From the cell containing the given text, extract its center point as [X, Y] coordinate. 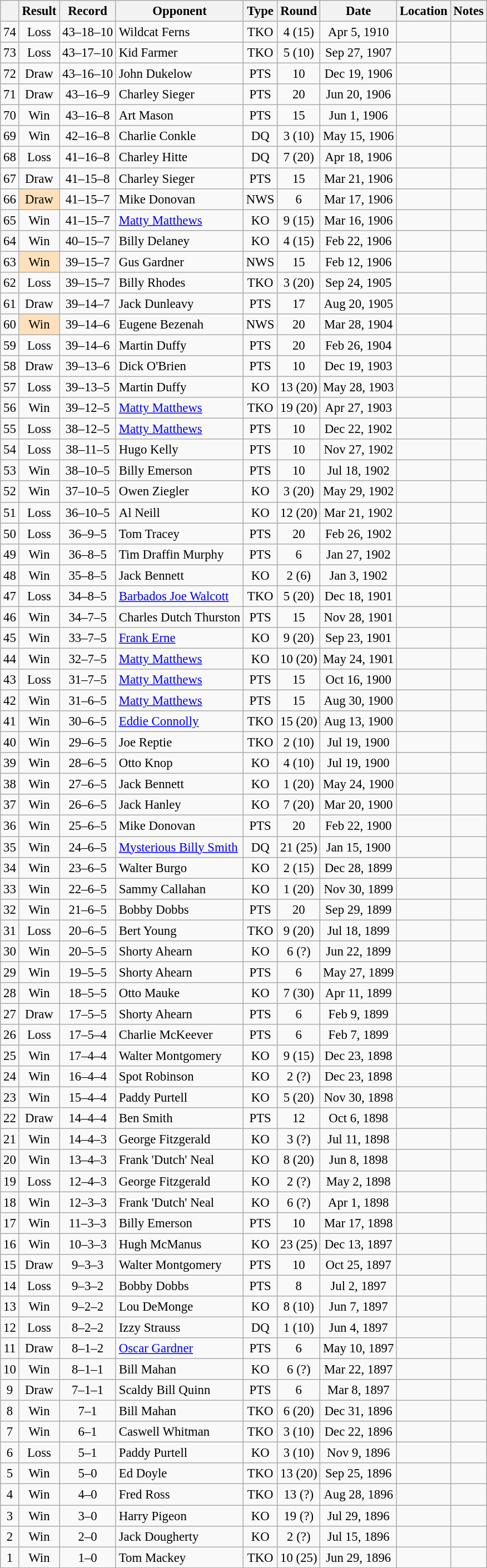
John Dukelow [179, 74]
Mar 8, 1897 [359, 1390]
Feb 26, 1904 [359, 345]
Caswell Whitman [179, 1432]
8 (10) [299, 1307]
31 [10, 930]
21 [10, 1139]
Jul 15, 1896 [359, 1536]
Mysterious Billy Smith [179, 847]
8–2–2 [88, 1327]
Aug 13, 1900 [359, 721]
Jun 22, 1899 [359, 952]
43–17–10 [88, 53]
36 [10, 826]
Mar 16, 1906 [359, 220]
21–6–5 [88, 909]
25 [10, 1056]
Feb 12, 1906 [359, 262]
45 [10, 638]
Sep 23, 1901 [359, 638]
Eddie Connolly [179, 721]
17–5–4 [88, 1035]
39–12–5 [88, 408]
Jan 15, 1900 [359, 847]
11–3–3 [88, 1223]
5 [10, 1474]
18–5–5 [88, 993]
19 (20) [299, 408]
Notes [468, 11]
Opponent [179, 11]
Jun 29, 1896 [359, 1557]
3 (?) [299, 1139]
Sep 27, 1907 [359, 53]
13 (?) [299, 1495]
74 [10, 32]
55 [10, 429]
Jul 11, 1898 [359, 1139]
Ben Smith [179, 1118]
Tim Draffin Murphy [179, 554]
62 [10, 283]
Jan 3, 1902 [359, 575]
Jack Dougherty [179, 1536]
Charlie Conkle [179, 136]
20–6–5 [88, 930]
7–1–1 [88, 1390]
Mar 28, 1904 [359, 325]
2 [10, 1536]
Dec 22, 1902 [359, 429]
17–5–5 [88, 1014]
Barbados Joe Walcott [179, 596]
Sep 24, 1905 [359, 283]
Oscar Gardner [179, 1348]
Bert Young [179, 930]
15 (20) [299, 721]
37–10–5 [88, 492]
Spot Robinson [179, 1077]
Oct 16, 1900 [359, 680]
39–13–6 [88, 366]
Mar 21, 1902 [359, 512]
2–0 [88, 1536]
Dick O'Brien [179, 366]
Jul 18, 1902 [359, 471]
2 (10) [299, 743]
Jul 29, 1896 [359, 1516]
68 [10, 157]
26–6–5 [88, 805]
Harry Pigeon [179, 1516]
20–5–5 [88, 952]
69 [10, 136]
44 [10, 659]
Sep 25, 1896 [359, 1474]
1 [10, 1557]
23–6–5 [88, 868]
39 [10, 763]
Type [260, 11]
39–14–7 [88, 303]
7–1 [88, 1411]
Art Mason [179, 116]
Oct 25, 1897 [359, 1265]
Jack Dunleavy [179, 303]
41 [10, 721]
52 [10, 492]
Ed Doyle [179, 1474]
42–16–8 [88, 136]
2 (6) [299, 575]
Jun 4, 1897 [359, 1327]
Dec 19, 1906 [359, 74]
Nov 30, 1898 [359, 1098]
38 [10, 784]
12–4–3 [88, 1181]
39–13–5 [88, 387]
12–3–3 [88, 1202]
6–1 [88, 1432]
Kid Farmer [179, 53]
30–6–5 [88, 721]
33–7–5 [88, 638]
Jack Hanley [179, 805]
Nov 28, 1901 [359, 617]
14–4–4 [88, 1118]
24–6–5 [88, 847]
21 (25) [299, 847]
Apr 1, 1898 [359, 1202]
Apr 5, 1910 [359, 32]
57 [10, 387]
Billy Delaney [179, 241]
43–18–10 [88, 32]
Jun 1, 1906 [359, 116]
Fred Ross [179, 1495]
Record [88, 11]
Mar 20, 1900 [359, 805]
8–1–1 [88, 1370]
Walter Burgo [179, 868]
5–0 [88, 1474]
Aug 30, 1900 [359, 701]
32–7–5 [88, 659]
43–16–9 [88, 94]
17–4–4 [88, 1056]
Tom Mackey [179, 1557]
53 [10, 471]
66 [10, 199]
Sammy Callahan [179, 889]
7 [10, 1432]
Feb 26, 1902 [359, 534]
35–8–5 [88, 575]
34–7–5 [88, 617]
22 [10, 1118]
42 [10, 701]
41–15–8 [88, 178]
1–0 [88, 1557]
Charlie McKeever [179, 1035]
Gus Gardner [179, 262]
73 [10, 53]
38–12–5 [88, 429]
38–10–5 [88, 471]
Feb 22, 1900 [359, 826]
Aug 20, 1905 [359, 303]
Feb 9, 1899 [359, 1014]
Oct 6, 1898 [359, 1118]
Lou DeMonge [179, 1307]
50 [10, 534]
31–7–5 [88, 680]
43 [10, 680]
Dec 19, 1903 [359, 366]
4–0 [88, 1495]
Tom Tracey [179, 534]
9 [10, 1390]
May 10, 1897 [359, 1348]
Jun 8, 1898 [359, 1161]
Jul 18, 1899 [359, 930]
29–6–5 [88, 743]
May 24, 1901 [359, 659]
Izzy Strauss [179, 1327]
19 (?) [299, 1516]
Joe Reptie [179, 743]
16–4–4 [88, 1077]
26 [10, 1035]
35 [10, 847]
Jun 20, 1906 [359, 94]
65 [10, 220]
May 28, 1903 [359, 387]
40–15–7 [88, 241]
36–9–5 [88, 534]
Nov 30, 1899 [359, 889]
May 24, 1900 [359, 784]
54 [10, 450]
71 [10, 94]
56 [10, 408]
Hugh McManus [179, 1244]
37 [10, 805]
48 [10, 575]
May 15, 1906 [359, 136]
4 (10) [299, 763]
Sep 29, 1899 [359, 909]
5–1 [88, 1453]
11 [10, 1348]
Charles Dutch Thurston [179, 617]
Jul 2, 1897 [359, 1286]
8 (20) [299, 1161]
Dec 13, 1897 [359, 1244]
May 27, 1899 [359, 972]
64 [10, 241]
9–3–3 [88, 1265]
34 [10, 868]
29 [10, 972]
22–6–5 [88, 889]
67 [10, 178]
25–6–5 [88, 826]
Mar 17, 1898 [359, 1223]
Billy Rhodes [179, 283]
Eugene Bezenah [179, 325]
Owen Ziegler [179, 492]
9–2–2 [88, 1307]
18 [10, 1202]
61 [10, 303]
Al Neill [179, 512]
31–6–5 [88, 701]
34–8–5 [88, 596]
Mar 22, 1897 [359, 1370]
Aug 28, 1896 [359, 1495]
7 (30) [299, 993]
30 [10, 952]
10 (20) [299, 659]
49 [10, 554]
Mar 21, 1906 [359, 178]
Feb 7, 1899 [359, 1035]
6 (20) [299, 1411]
43–16–8 [88, 116]
51 [10, 512]
Round [299, 11]
27 [10, 1014]
Apr 18, 1906 [359, 157]
10 (25) [299, 1557]
Dec 22, 1896 [359, 1432]
Frank Erne [179, 638]
4 [10, 1495]
46 [10, 617]
15–4–4 [88, 1098]
3–0 [88, 1516]
Date [359, 11]
8–1–2 [88, 1348]
1 (10) [299, 1327]
43–16–10 [88, 74]
9–3–2 [88, 1286]
Charley Hitte [179, 157]
Feb 22, 1906 [359, 241]
Jan 27, 1902 [359, 554]
70 [10, 116]
41–16–8 [88, 157]
Nov 9, 1896 [359, 1453]
14 [10, 1286]
Nov 27, 1902 [359, 450]
5 (10) [299, 53]
23 (25) [299, 1244]
14–4–3 [88, 1139]
19–5–5 [88, 972]
58 [10, 366]
2 (15) [299, 868]
Apr 11, 1899 [359, 993]
Location [424, 11]
16 [10, 1244]
12 (20) [299, 512]
47 [10, 596]
May 2, 1898 [359, 1181]
40 [10, 743]
Dec 18, 1901 [359, 596]
36–8–5 [88, 554]
60 [10, 325]
13 [10, 1307]
38–11–5 [88, 450]
23 [10, 1098]
May 29, 1902 [359, 492]
28 [10, 993]
Otto Knop [179, 763]
Scaldy Bill Quinn [179, 1390]
32 [10, 909]
Otto Mauke [179, 993]
Dec 28, 1899 [359, 868]
Mar 17, 1906 [359, 199]
13–4–3 [88, 1161]
28–6–5 [88, 763]
3 [10, 1516]
33 [10, 889]
Apr 27, 1903 [359, 408]
Dec 31, 1896 [359, 1411]
72 [10, 74]
19 [10, 1181]
36–10–5 [88, 512]
Wildcat Ferns [179, 32]
10–3–3 [88, 1244]
Jun 7, 1897 [359, 1307]
24 [10, 1077]
Result [39, 11]
59 [10, 345]
63 [10, 262]
27–6–5 [88, 784]
Hugo Kelly [179, 450]
